Find where the given text appears and provide that cell's center as [x, y] coordinate. 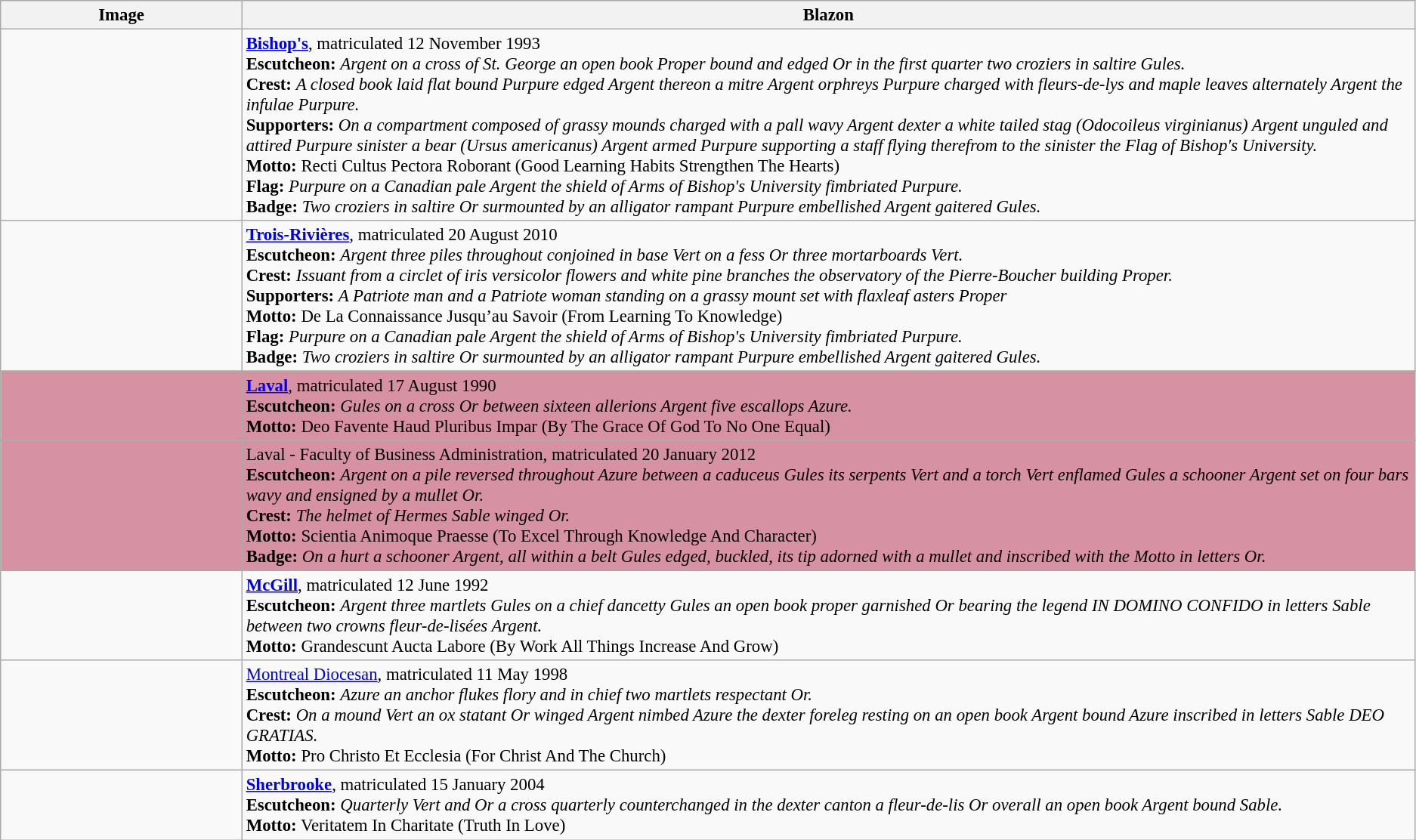
Blazon [828, 15]
Image [122, 15]
